Extract the (X, Y) coordinate from the center of the cell holding the provided text.  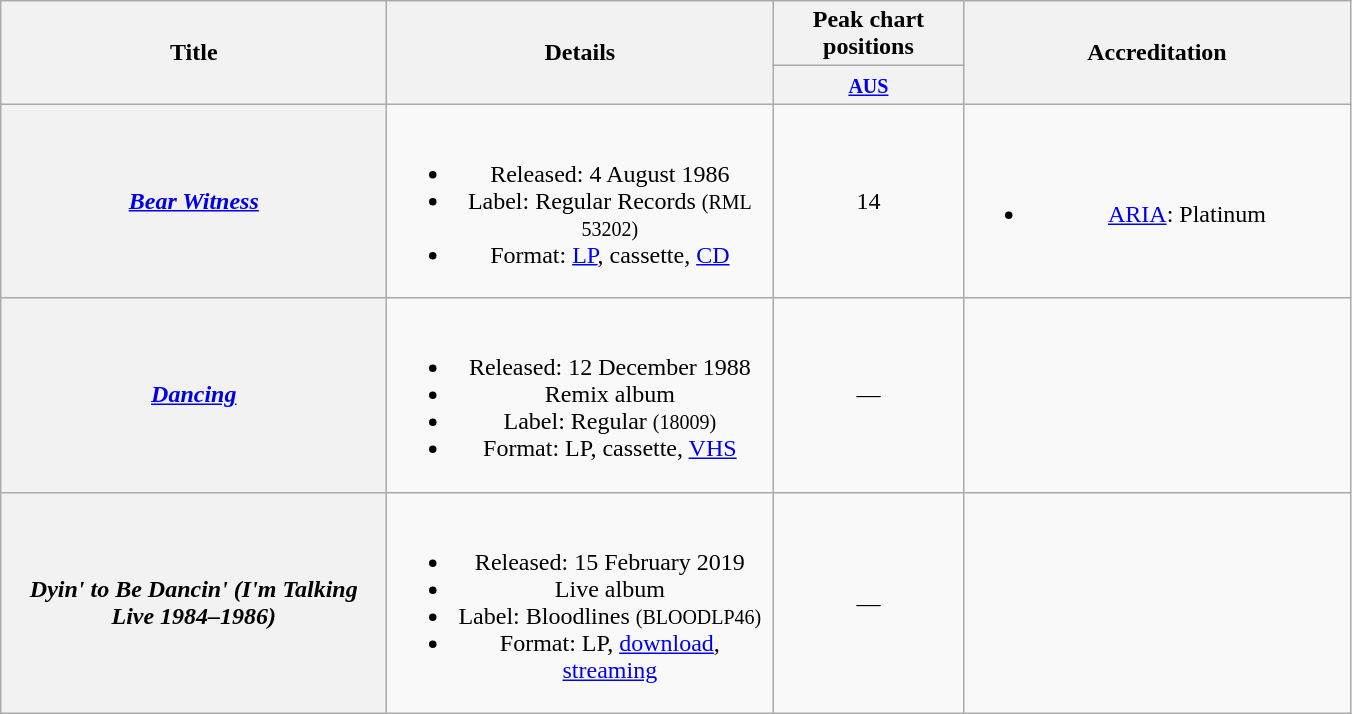
Dancing (194, 395)
Bear Witness (194, 201)
Released: 12 December 1988Remix albumLabel: Regular (18009)Format: LP, cassette, VHS (580, 395)
Title (194, 52)
Released: 4 August 1986Label: Regular Records (RML 53202)Format: LP, cassette, CD (580, 201)
Dyin' to Be Dancin' (I'm Talking Live 1984–1986) (194, 602)
Released: 15 February 2019Live albumLabel: Bloodlines (BLOODLP46)Format: LP, download, streaming (580, 602)
Details (580, 52)
AUS (868, 85)
Accreditation (1157, 52)
ARIA: Platinum (1157, 201)
Peak chart positions (868, 34)
14 (868, 201)
